Determine the [x, y] coordinate at the center of the cell enclosing the given text.  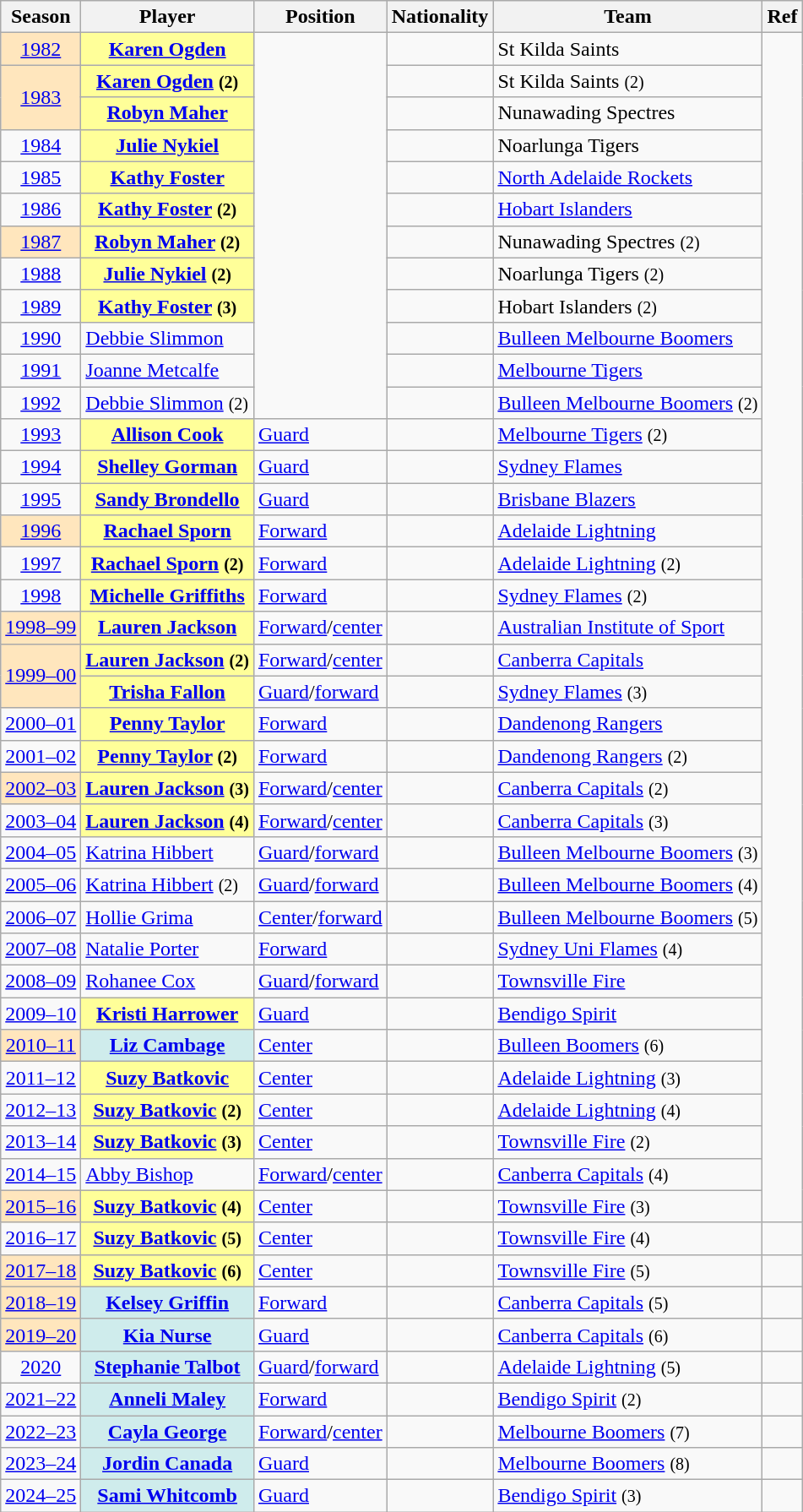
Stephanie Talbot [167, 1367]
Adelaide Lightning (4) [628, 1110]
Sydney Flames [628, 467]
Brisbane Blazers [628, 499]
Kathy Foster (2) [167, 209]
1984 [41, 145]
Bendigo Spirit (3) [628, 1496]
Lauren Jackson (4) [167, 820]
Bulleen Melbourne Boomers (4) [628, 884]
St Kilda Saints [628, 49]
Cayla George [167, 1432]
Kathy Foster (3) [167, 306]
Debbie Slimmon [167, 338]
Dandenong Rangers [628, 724]
Bulleen Melbourne Boomers (3) [628, 852]
2004–05 [41, 852]
Townsville Fire (3) [628, 1206]
Canberra Capitals (2) [628, 788]
Melbourne Boomers (8) [628, 1464]
2000–01 [41, 724]
Robyn Maher (2) [167, 242]
1983 [41, 97]
1992 [41, 403]
1995 [41, 499]
Abby Bishop [167, 1174]
Trisha Fallon [167, 692]
1985 [41, 177]
Adelaide Lightning [628, 531]
Jordin Canada [167, 1464]
2001–02 [41, 756]
Season [41, 17]
Sydney Flames (2) [628, 596]
Kia Nurse [167, 1335]
Center/forward [320, 916]
2021–22 [41, 1399]
Bulleen Melbourne Boomers (2) [628, 403]
Hobart Islanders (2) [628, 306]
Noarlunga Tigers (2) [628, 274]
2012–13 [41, 1110]
Penny Taylor [167, 724]
Kelsey Griffin [167, 1303]
Anneli Maley [167, 1399]
1988 [41, 274]
Sydney Uni Flames (4) [628, 949]
Julie Nykiel [167, 145]
Dandenong Rangers (2) [628, 756]
2023–24 [41, 1464]
1986 [41, 209]
Adelaide Lightning (5) [628, 1367]
2017–18 [41, 1270]
Canberra Capitals [628, 660]
Adelaide Lightning (2) [628, 563]
Australian Institute of Sport [628, 628]
Lauren Jackson (2) [167, 660]
2020 [41, 1367]
Melbourne Tigers [628, 370]
2008–09 [41, 982]
Natalie Porter [167, 949]
Bulleen Melbourne Boomers [628, 338]
2018–19 [41, 1303]
Team [628, 17]
Robyn Maher [167, 113]
2013–14 [41, 1142]
Liz Cambage [167, 1046]
Sydney Flames (3) [628, 692]
Allison Cook [167, 435]
2022–23 [41, 1432]
Player [167, 17]
Penny Taylor (2) [167, 756]
North Adelaide Rockets [628, 177]
Townsville Fire (5) [628, 1270]
1994 [41, 467]
2019–20 [41, 1335]
1998–99 [41, 628]
Lauren Jackson [167, 628]
Bendigo Spirit [628, 1014]
1993 [41, 435]
2016–17 [41, 1238]
Debbie Slimmon (2) [167, 403]
Hollie Grima [167, 916]
2006–07 [41, 916]
Sandy Brondello [167, 499]
Townsville Fire [628, 982]
2010–11 [41, 1046]
Melbourne Tigers (2) [628, 435]
1990 [41, 338]
Suzy Batkovic (3) [167, 1142]
Ref [782, 17]
Kathy Foster [167, 177]
Rachael Sporn (2) [167, 563]
Bulleen Melbourne Boomers (5) [628, 916]
Shelley Gorman [167, 467]
St Kilda Saints (2) [628, 81]
Townsville Fire (2) [628, 1142]
Lauren Jackson (3) [167, 788]
Hobart Islanders [628, 209]
Suzy Batkovic (2) [167, 1110]
Noarlunga Tigers [628, 145]
Canberra Capitals (5) [628, 1303]
Joanne Metcalfe [167, 370]
2015–16 [41, 1206]
1982 [41, 49]
1999–00 [41, 676]
Canberra Capitals (4) [628, 1174]
Suzy Batkovic (4) [167, 1206]
Michelle Griffiths [167, 596]
2014–15 [41, 1174]
Katrina Hibbert (2) [167, 884]
Nunawading Spectres (2) [628, 242]
Position [320, 17]
Nationality [440, 17]
2002–03 [41, 788]
2011–12 [41, 1078]
Adelaide Lightning (3) [628, 1078]
Townsville Fire (4) [628, 1238]
2005–06 [41, 884]
1991 [41, 370]
Katrina Hibbert [167, 852]
Melbourne Boomers (7) [628, 1432]
Rohanee Cox [167, 982]
Karen Ogden [167, 49]
Suzy Batkovic (6) [167, 1270]
2009–10 [41, 1014]
1989 [41, 306]
Suzy Batkovic [167, 1078]
Rachael Sporn [167, 531]
1998 [41, 596]
Suzy Batkovic (5) [167, 1238]
Kristi Harrower [167, 1014]
Canberra Capitals (3) [628, 820]
2007–08 [41, 949]
1997 [41, 563]
Canberra Capitals (6) [628, 1335]
2003–04 [41, 820]
1987 [41, 242]
Bendigo Spirit (2) [628, 1399]
1996 [41, 531]
Bulleen Boomers (6) [628, 1046]
2024–25 [41, 1496]
Julie Nykiel (2) [167, 274]
Sami Whitcomb [167, 1496]
Nunawading Spectres [628, 113]
Karen Ogden (2) [167, 81]
